Pinpoint the cell where the given text exists, returning its [x, y] midpoint coordinate. 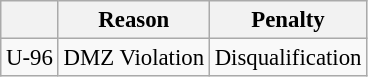
Penalty [288, 20]
U-96 [30, 58]
Disqualification [288, 58]
Reason [134, 20]
DMZ Violation [134, 58]
